Output the [x, y] coordinate of the center of the cell containing the given text.  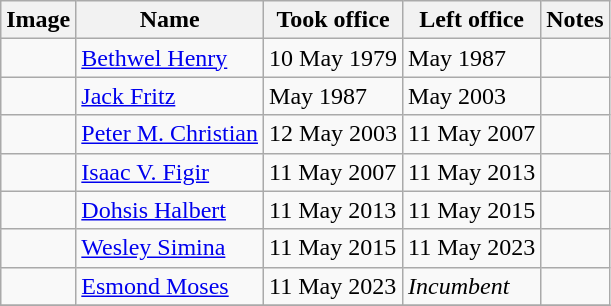
Left office [472, 20]
Peter M. Christian [170, 134]
Jack Fritz [170, 96]
10 May 1979 [334, 58]
Took office [334, 20]
Image [38, 20]
Dohsis Halbert [170, 210]
Name [170, 20]
Notes [575, 20]
Esmond Moses [170, 286]
May 2003 [472, 96]
12 May 2003 [334, 134]
Wesley Simina [170, 248]
Incumbent [472, 286]
Isaac V. Figir [170, 172]
Bethwel Henry [170, 58]
